Provide the [x, y] coordinate of the cell's center where the given text is located.  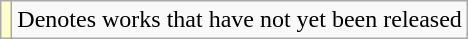
Denotes works that have not yet been released [240, 20]
